Return the (X, Y) coordinate for the center point of the cell that contains the specified text.  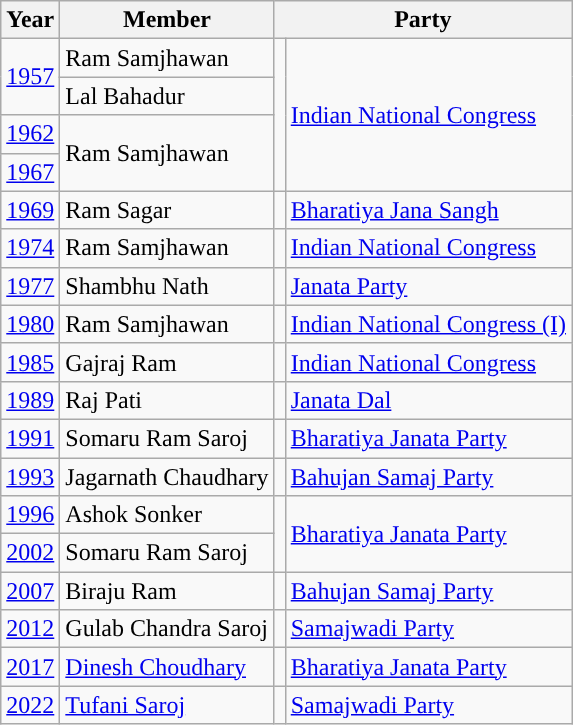
Biraju Ram (167, 591)
Janata Party (428, 286)
2022 (30, 705)
Gulab Chandra Saroj (167, 629)
Member (167, 20)
Shambhu Nath (167, 286)
2012 (30, 629)
Tufani Saroj (167, 705)
Lal Bahadur (167, 96)
2017 (30, 667)
Ram Sagar (167, 210)
1969 (30, 210)
Bharatiya Jana Sangh (428, 210)
1957 (30, 77)
Jagarnath Chaudhary (167, 477)
2002 (30, 553)
1977 (30, 286)
Gajraj Ram (167, 362)
1962 (30, 134)
2007 (30, 591)
1993 (30, 477)
1996 (30, 515)
1974 (30, 248)
1980 (30, 324)
1967 (30, 172)
Party (422, 20)
Dinesh Choudhary (167, 667)
Janata Dal (428, 400)
1985 (30, 362)
Raj Pati (167, 400)
Year (30, 20)
Indian National Congress (I) (428, 324)
Ashok Sonker (167, 515)
1989 (30, 400)
1991 (30, 438)
